Provide the (x, y) coordinate of the cell's center where the given text is located.  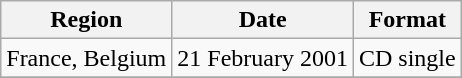
Date (263, 20)
21 February 2001 (263, 58)
Region (86, 20)
CD single (407, 58)
France, Belgium (86, 58)
Format (407, 20)
